Detect which cell encompasses the target text, then output its (x, y) center coordinate. 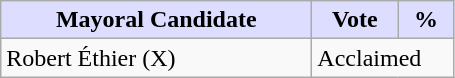
Mayoral Candidate (156, 20)
Acclaimed (383, 58)
Vote (355, 20)
Robert Éthier (X) (156, 58)
% (426, 20)
